Scan for the cell matching the given text and deliver its [x, y] coordinate at center. 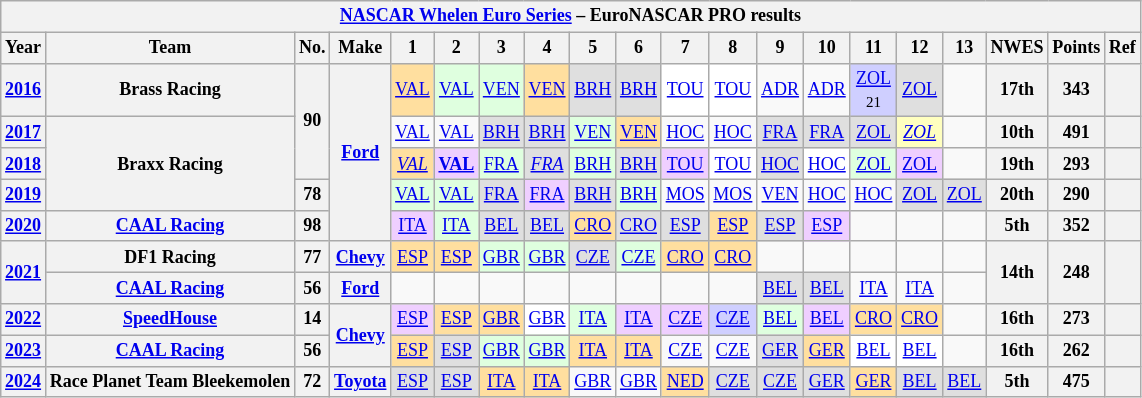
10th [1017, 132]
352 [1076, 226]
2024 [24, 382]
NASCAR Whelen Euro Series – EuroNASCAR PRO results [570, 16]
2 [456, 48]
10 [826, 48]
ZOL21 [874, 90]
2017 [24, 132]
90 [312, 121]
20th [1017, 194]
72 [312, 382]
262 [1076, 350]
2023 [24, 350]
Brass Racing [170, 90]
Ref [1123, 48]
475 [1076, 382]
19th [1017, 164]
2020 [24, 226]
3 [501, 48]
Race Planet Team Bleekemolen [170, 382]
2021 [24, 272]
8 [733, 48]
No. [312, 48]
343 [1076, 90]
14 [312, 320]
7 [685, 48]
2018 [24, 164]
DF1 Racing [170, 256]
98 [312, 226]
Points [1076, 48]
NED [685, 382]
2016 [24, 90]
Year [24, 48]
Team [170, 48]
4 [547, 48]
Make [360, 48]
14th [1017, 272]
78 [312, 194]
6 [639, 48]
5 [593, 48]
273 [1076, 320]
293 [1076, 164]
11 [874, 48]
491 [1076, 132]
NWES [1017, 48]
2022 [24, 320]
77 [312, 256]
Toyota [360, 382]
SpeedHouse [170, 320]
1 [412, 48]
12 [920, 48]
2019 [24, 194]
9 [780, 48]
248 [1076, 272]
17th [1017, 90]
290 [1076, 194]
Braxx Racing [170, 164]
13 [964, 48]
